From the cell containing the given text, extract its center point as [x, y] coordinate. 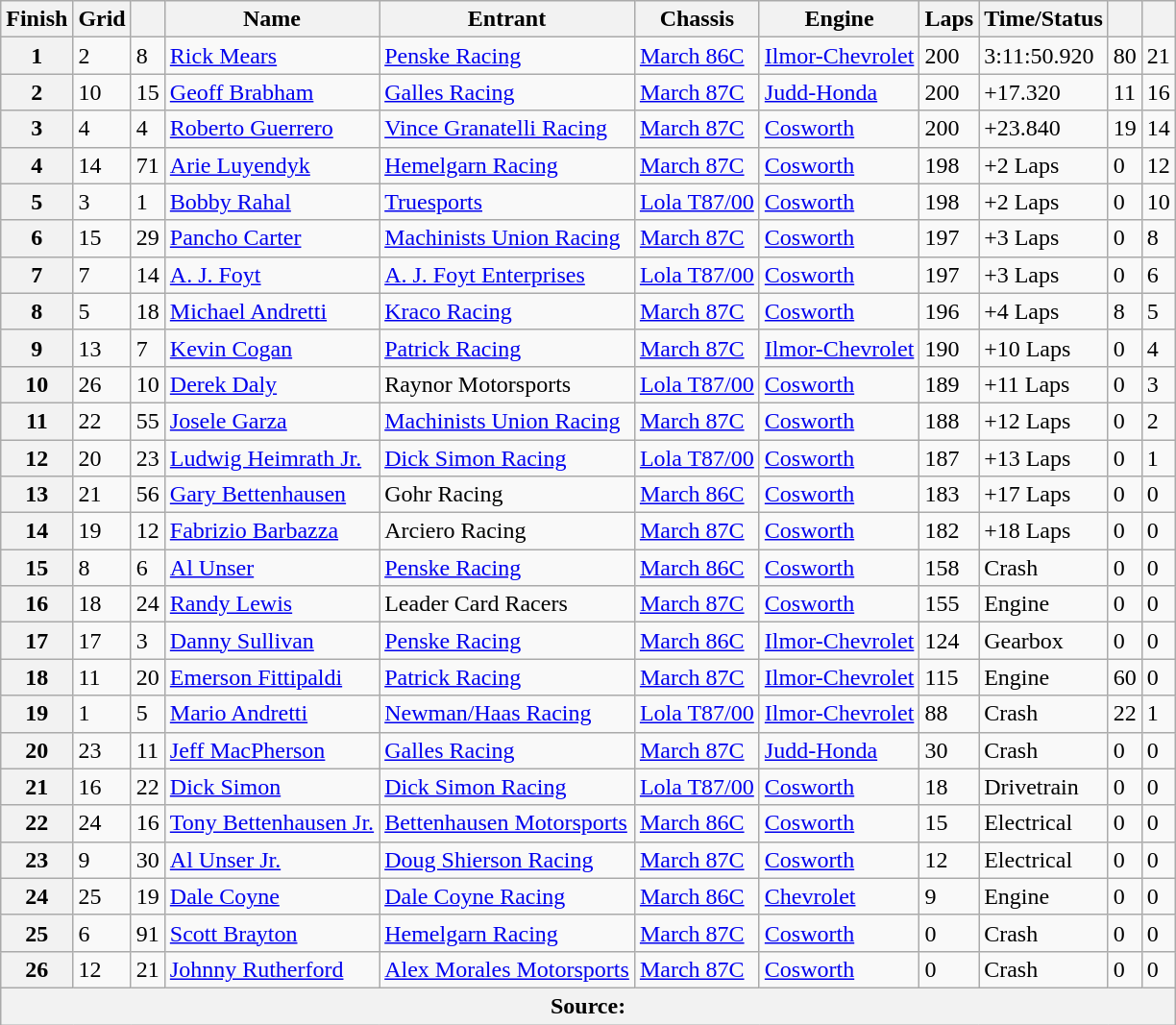
Chassis [697, 19]
Johnny Rutherford [271, 969]
Alex Morales Motorsports [507, 969]
Leader Card Racers [507, 604]
Grid [102, 19]
Rick Mears [271, 56]
Ludwig Heimrath Jr. [271, 458]
Gearbox [1043, 641]
Danny Sullivan [271, 641]
196 [949, 311]
Name [271, 19]
Dick Simon [271, 787]
190 [949, 348]
55 [148, 421]
3:11:50.920 [1043, 56]
Jeff MacPherson [271, 750]
Derek Daly [271, 384]
Kraco Racing [507, 311]
Al Unser [271, 568]
+13 Laps [1043, 458]
187 [949, 458]
Gohr Racing [507, 495]
Fabrizio Barbazza [271, 531]
+10 Laps [1043, 348]
Kevin Cogan [271, 348]
155 [949, 604]
Newman/Haas Racing [507, 714]
Al Unser Jr. [271, 860]
Josele Garza [271, 421]
Dale Coyne Racing [507, 896]
Roberto Guerrero [271, 129]
Geoff Brabham [271, 92]
80 [1124, 56]
183 [949, 495]
Scott Brayton [271, 933]
124 [949, 641]
Emerson Fittipaldi [271, 677]
88 [949, 714]
Raynor Motorsports [507, 384]
29 [148, 238]
Tony Bettenhausen Jr. [271, 823]
158 [949, 568]
60 [1124, 677]
Source: [588, 1006]
Entrant [507, 19]
+12 Laps [1043, 421]
188 [949, 421]
Bobby Rahal [271, 202]
A. J. Foyt Enterprises [507, 275]
Drivetrain [1043, 787]
+4 Laps [1043, 311]
Gary Bettenhausen [271, 495]
+11 Laps [1043, 384]
Chevrolet [840, 896]
Truesports [507, 202]
+17 Laps [1043, 495]
Mario Andretti [271, 714]
189 [949, 384]
Pancho Carter [271, 238]
Laps [949, 19]
Doug Shierson Racing [507, 860]
+18 Laps [1043, 531]
Vince Granatelli Racing [507, 129]
Bettenhausen Motorsports [507, 823]
Arie Luyendyk [271, 165]
+17.320 [1043, 92]
+23.840 [1043, 129]
A. J. Foyt [271, 275]
91 [148, 933]
182 [949, 531]
Finish [37, 19]
Randy Lewis [271, 604]
56 [148, 495]
71 [148, 165]
Michael Andretti [271, 311]
115 [949, 677]
Dale Coyne [271, 896]
Time/Status [1043, 19]
Arciero Racing [507, 531]
